Capture the cell that displays the provided text and extract its [X, Y] central coordinate. 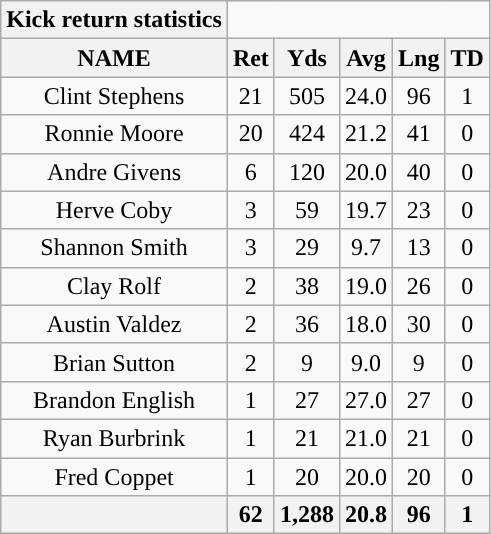
36 [306, 324]
23 [419, 210]
41 [419, 134]
424 [306, 134]
Ronnie Moore [114, 134]
Clay Rolf [114, 286]
19.0 [366, 286]
40 [419, 172]
6 [250, 172]
Ryan Burbrink [114, 438]
29 [306, 248]
Herve Coby [114, 210]
59 [306, 210]
Andre Givens [114, 172]
TD [467, 58]
Lng [419, 58]
30 [419, 324]
19.7 [366, 210]
Austin Valdez [114, 324]
Fred Coppet [114, 477]
Shannon Smith [114, 248]
Brian Sutton [114, 362]
120 [306, 172]
13 [419, 248]
38 [306, 286]
Ret [250, 58]
27.0 [366, 400]
Brandon English [114, 400]
21.2 [366, 134]
1,288 [306, 515]
Kick return statistics [114, 20]
21.0 [366, 438]
26 [419, 286]
Yds [306, 58]
18.0 [366, 324]
9.7 [366, 248]
9.0 [366, 362]
20.8 [366, 515]
24.0 [366, 96]
Avg [366, 58]
505 [306, 96]
NAME [114, 58]
62 [250, 515]
Clint Stephens [114, 96]
